Output the (X, Y) coordinate of the center of the cell containing the given text.  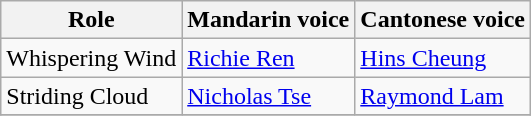
Striding Cloud (92, 96)
Cantonese voice (443, 20)
Hins Cheung (443, 58)
Nicholas Tse (268, 96)
Richie Ren (268, 58)
Whispering Wind (92, 58)
Raymond Lam (443, 96)
Role (92, 20)
Mandarin voice (268, 20)
